Search for the cell housing the specified text and yield its (X, Y) center coordinate. 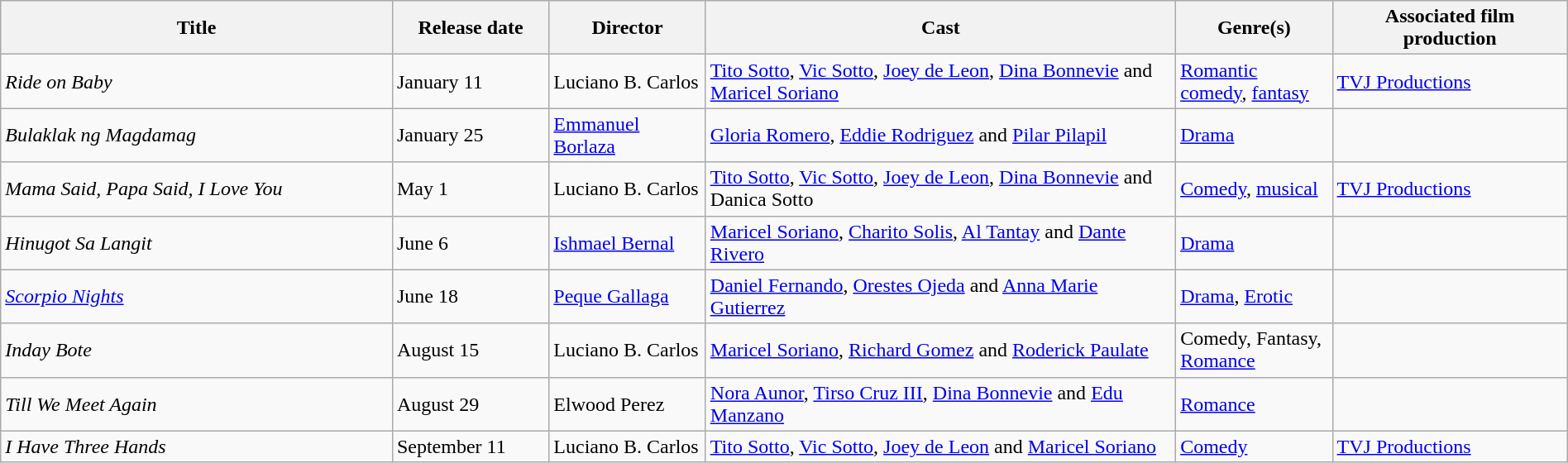
Mama Said, Papa Said, I Love You (197, 189)
Gloria Romero, Eddie Rodriguez and Pilar Pilapil (940, 136)
Drama, Erotic (1254, 296)
Title (197, 28)
Cast (940, 28)
Genre(s) (1254, 28)
Maricel Soriano, Charito Solis, Al Tantay and Dante Rivero (940, 243)
June 6 (470, 243)
Hinugot Sa Langit (197, 243)
Nora Aunor, Tirso Cruz III, Dina Bonnevie and Edu Manzano (940, 403)
Bulaklak ng Magdamag (197, 136)
Tito Sotto, Vic Sotto, Joey de Leon, Dina Bonnevie and Danica Sotto (940, 189)
Comedy (1254, 446)
Release date (470, 28)
Emmanuel Borlaza (627, 136)
I Have Three Hands (197, 446)
January 25 (470, 136)
Peque Gallaga (627, 296)
Comedy, musical (1254, 189)
Maricel Soriano, Richard Gomez and Roderick Paulate (940, 351)
Associated film production (1450, 28)
January 11 (470, 81)
Inday Bote (197, 351)
Romance (1254, 403)
June 18 (470, 296)
Tito Sotto, Vic Sotto, Joey de Leon, Dina Bonnevie and Maricel Soriano (940, 81)
Ishmael Bernal (627, 243)
Ride on Baby (197, 81)
Romantic comedy, fantasy (1254, 81)
Tito Sotto, Vic Sotto, Joey de Leon and Maricel Soriano (940, 446)
August 15 (470, 351)
Till We Meet Again (197, 403)
Comedy, Fantasy, Romance (1254, 351)
May 1 (470, 189)
Elwood Perez (627, 403)
Daniel Fernando, Orestes Ojeda and Anna Marie Gutierrez (940, 296)
September 11 (470, 446)
August 29 (470, 403)
Director (627, 28)
Scorpio Nights (197, 296)
